Identify which cell holds the provided text, then report its [X, Y] central coordinate. 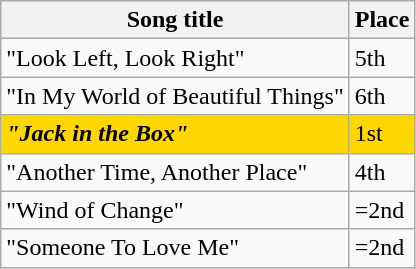
"Someone To Love Me" [175, 248]
"Jack in the Box" [175, 134]
5th [382, 58]
4th [382, 172]
Song title [175, 20]
6th [382, 96]
"Wind of Change" [175, 210]
"Look Left, Look Right" [175, 58]
"In My World of Beautiful Things" [175, 96]
1st [382, 134]
Place [382, 20]
"Another Time, Another Place" [175, 172]
